Capture the cell that displays the provided text and extract its (X, Y) central coordinate. 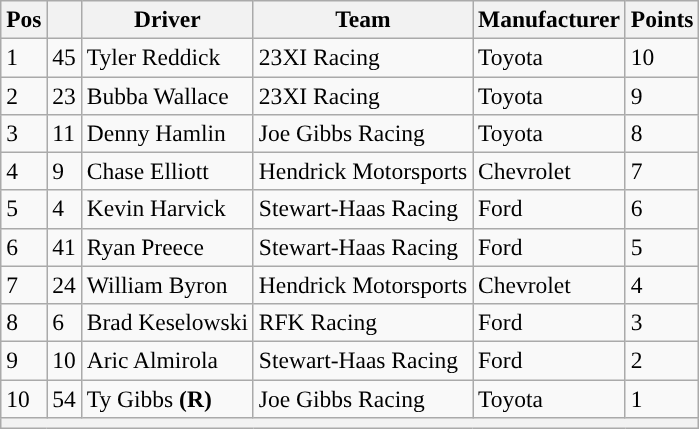
Brad Keselowski (167, 322)
Manufacturer (550, 19)
Tyler Reddick (167, 57)
23 (64, 95)
11 (64, 133)
24 (64, 285)
Bubba Wallace (167, 95)
William Byron (167, 285)
45 (64, 57)
Ty Gibbs (R) (167, 398)
RFK Racing (362, 322)
Pos (24, 19)
Points (662, 19)
Denny Hamlin (167, 133)
Kevin Harvick (167, 209)
54 (64, 398)
Ryan Preece (167, 247)
41 (64, 247)
Driver (167, 19)
Aric Almirola (167, 360)
Chase Elliott (167, 171)
Team (362, 19)
